Return [x, y] of the center of cell containing provided text 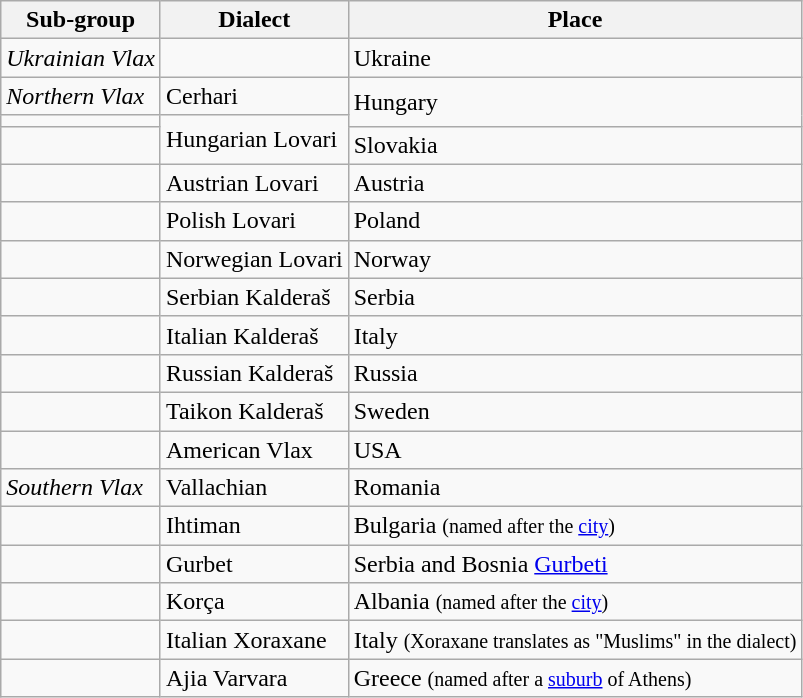
American Vlax [254, 449]
Hungarian Lovari [254, 140]
Bulgaria (named after the city) [575, 526]
Romania [575, 488]
Albania (named after the city) [575, 602]
Serbia [575, 297]
Poland [575, 221]
Austrian Lovari [254, 183]
Northern Vlax [81, 96]
Sweden [575, 411]
Serbia and Bosnia Gurbeti [575, 564]
Hungary [575, 102]
Russia [575, 373]
Gurbet [254, 564]
Taikon Kalderaš [254, 411]
Cerhari [254, 96]
Italy (Xoraxane translates as "Muslims" in the dialect) [575, 640]
Italian Kalderaš [254, 335]
Dialect [254, 20]
Ukraine [575, 58]
Vallachian [254, 488]
Polish Lovari [254, 221]
Sub-group [81, 20]
Ihtiman [254, 526]
Southern Vlax [81, 488]
USA [575, 449]
Place [575, 20]
Serbian Kalderaš [254, 297]
Slovakia [575, 145]
Ajia Varvara [254, 678]
Austria [575, 183]
Italy [575, 335]
Russian Kalderaš [254, 373]
Norwegian Lovari [254, 259]
Greece (named after a suburb of Athens) [575, 678]
Korça [254, 602]
Italian Xoraxane [254, 640]
Ukrainian Vlax [81, 58]
Norway [575, 259]
